For the text-containing cell, return its midpoint in (x, y) coordinate format. 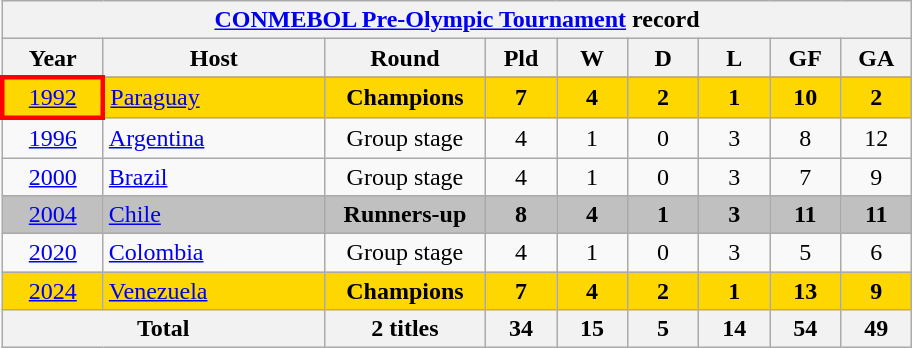
2004 (52, 215)
Brazil (214, 177)
GA (876, 58)
15 (592, 329)
12 (876, 138)
L (734, 58)
49 (876, 329)
Host (214, 58)
Runners-up (404, 215)
6 (876, 253)
D (664, 58)
Year (52, 58)
Total (163, 329)
Chile (214, 215)
GF (806, 58)
Venezuela (214, 291)
34 (520, 329)
14 (734, 329)
10 (806, 98)
2024 (52, 291)
1992 (52, 98)
CONMEBOL Pre-Olympic Tournament record (457, 20)
Pld (520, 58)
1996 (52, 138)
13 (806, 291)
54 (806, 329)
2020 (52, 253)
Round (404, 58)
W (592, 58)
Colombia (214, 253)
2000 (52, 177)
Paraguay (214, 98)
Argentina (214, 138)
2 titles (404, 329)
